Output the [X, Y] coordinate of the center of the cell containing the given text.  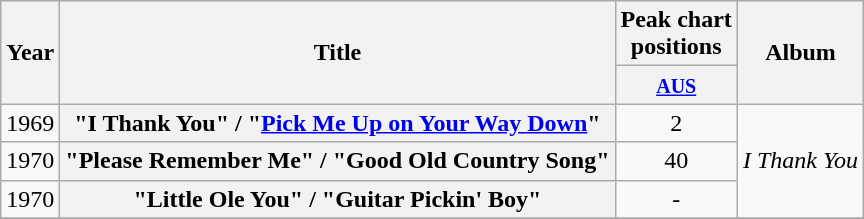
"Little Ole You" / "Guitar Pickin' Boy" [338, 199]
- [676, 199]
Peak chartpositions [676, 34]
I Thank You [800, 161]
"Please Remember Me" / "Good Old Country Song" [338, 161]
"I Thank You" / "Pick Me Up on Your Way Down" [338, 123]
2 [676, 123]
1969 [30, 123]
Album [800, 52]
Title [338, 52]
AUS [676, 85]
40 [676, 161]
Year [30, 52]
